From the cell containing the given text, extract its center point as (X, Y) coordinate. 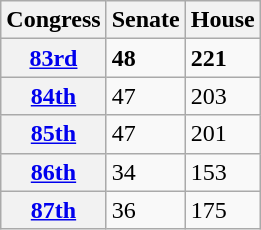
Senate (146, 20)
48 (146, 58)
87th (54, 210)
84th (54, 96)
34 (146, 172)
203 (222, 96)
85th (54, 134)
221 (222, 58)
175 (222, 210)
Congress (54, 20)
153 (222, 172)
House (222, 20)
86th (54, 172)
36 (146, 210)
201 (222, 134)
83rd (54, 58)
